Detect which cell encompasses the target text, then output its (x, y) center coordinate. 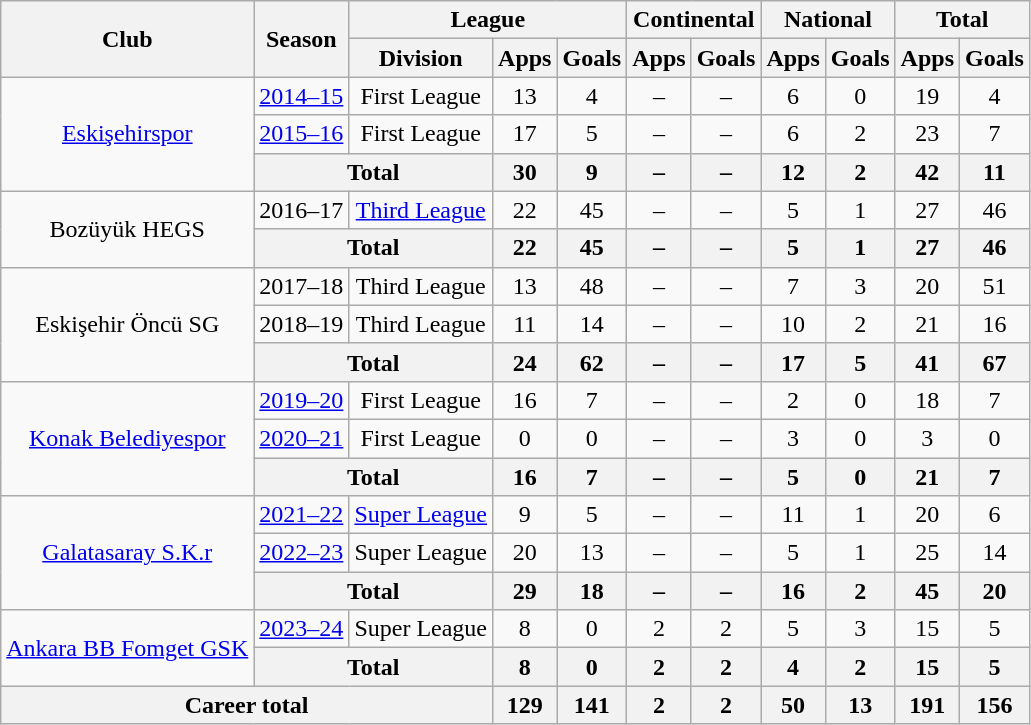
Division (421, 58)
2018–19 (302, 324)
42 (927, 172)
National (828, 20)
2014–15 (302, 96)
25 (927, 553)
48 (592, 286)
156 (995, 705)
Galatasaray S.K.r (128, 553)
2019–20 (302, 400)
62 (592, 362)
30 (525, 172)
12 (793, 172)
141 (592, 705)
23 (927, 134)
Eskişehirspor (128, 134)
2015–16 (302, 134)
24 (525, 362)
51 (995, 286)
19 (927, 96)
50 (793, 705)
2021–22 (302, 515)
Ankara BB Fomget GSK (128, 648)
Konak Belediyespor (128, 438)
41 (927, 362)
129 (525, 705)
191 (927, 705)
29 (525, 591)
Bozüyük HEGS (128, 229)
Club (128, 39)
Continental (694, 20)
2023–24 (302, 629)
Eskişehir Öncü SG (128, 324)
Career total (247, 705)
Season (302, 39)
10 (793, 324)
2022–23 (302, 553)
2017–18 (302, 286)
67 (995, 362)
League (488, 20)
2016–17 (302, 210)
2020–21 (302, 438)
